Provide the (X, Y) coordinate of the cell's center where the given text is located.  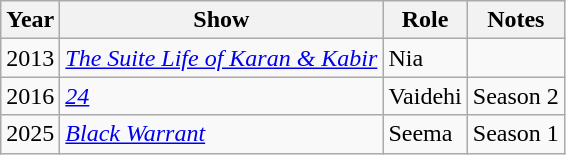
Role (425, 20)
Vaidehi (425, 96)
Season 1 (516, 134)
Seema (425, 134)
Notes (516, 20)
24 (222, 96)
2025 (30, 134)
Season 2 (516, 96)
Show (222, 20)
2016 (30, 96)
The Suite Life of Karan & Kabir (222, 58)
Nia (425, 58)
Black Warrant (222, 134)
2013 (30, 58)
Year (30, 20)
